Output the (x, y) coordinate of the center of the cell containing the given text.  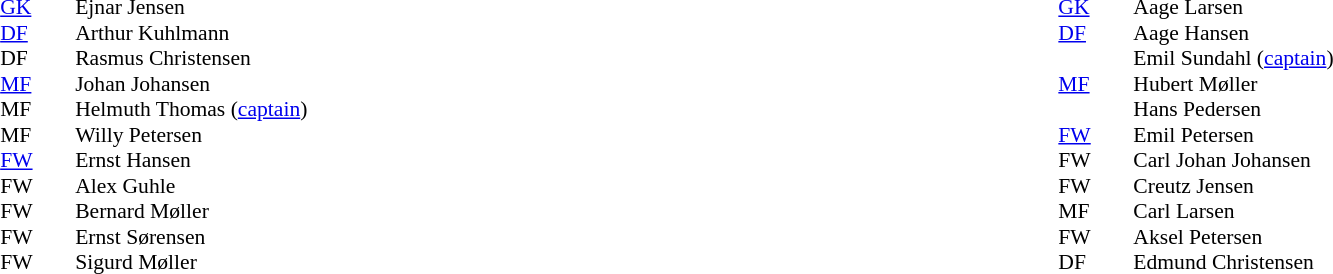
Aksel Petersen (1233, 237)
Aage Hansen (1233, 33)
Hans Pedersen (1233, 109)
Alex Guhle (191, 186)
Rasmus Christensen (191, 59)
Ernst Hansen (191, 161)
Emil Petersen (1233, 135)
Creutz Jensen (1233, 186)
Carl Larsen (1233, 211)
Emil Sundahl (captain) (1233, 59)
Arthur Kuhlmann (191, 33)
Bernard Møller (191, 211)
Willy Petersen (191, 135)
Ernst Sørensen (191, 237)
Carl Johan Johansen (1233, 161)
Hubert Møller (1233, 84)
Johan Johansen (191, 84)
Helmuth Thomas (captain) (191, 109)
